Extract the [X, Y] coordinate from the center of the cell holding the provided text.  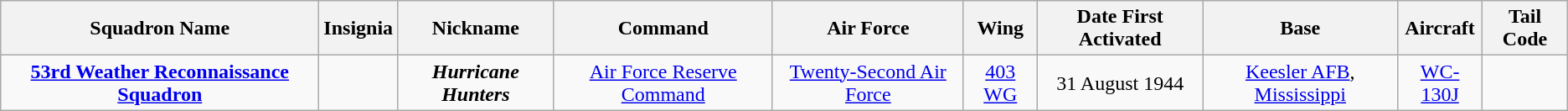
Air Force Reserve Command [663, 82]
Nickname [476, 29]
Hurricane Hunters [476, 82]
Aircraft [1439, 29]
31 August 1944 [1120, 82]
Squadron Name [160, 29]
53rd Weather Reconnaissance Squadron [160, 82]
Insignia [358, 29]
Twenty-Second Air Force [868, 82]
WC-130J [1439, 82]
Command [663, 29]
Date First Activated [1120, 29]
Base [1300, 29]
Keesler AFB, Mississippi [1300, 82]
403 WG [1000, 82]
Air Force [868, 29]
Tail Code [1524, 29]
Wing [1000, 29]
